Search for the cell housing the specified text and yield its [x, y] center coordinate. 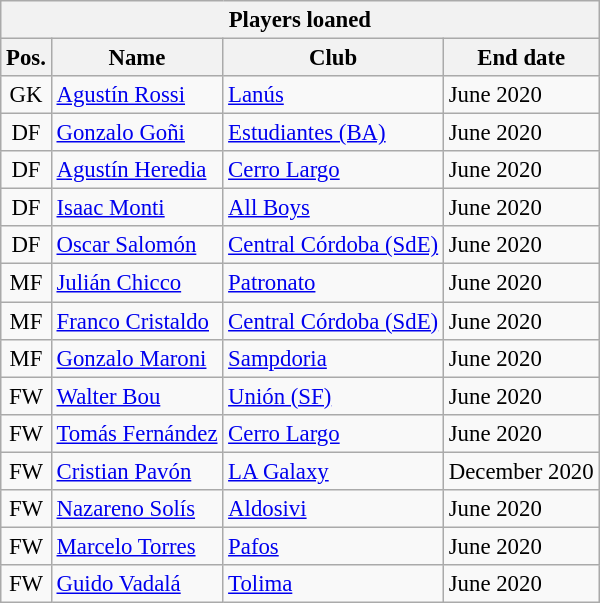
Pos. [26, 58]
Lanús [334, 95]
Aldosivi [334, 509]
Agustín Rossi [137, 95]
Walter Bou [137, 396]
Agustín Heredia [137, 170]
End date [520, 58]
Guido Vadalá [137, 584]
Unión (SF) [334, 396]
Tolima [334, 584]
Club [334, 58]
Cristian Pavón [137, 471]
LA Galaxy [334, 471]
Tomás Fernández [137, 433]
Sampdoria [334, 358]
GK [26, 95]
Pafos [334, 546]
Name [137, 58]
Nazareno Solís [137, 509]
December 2020 [520, 471]
Marcelo Torres [137, 546]
Patronato [334, 283]
Franco Cristaldo [137, 321]
Oscar Salomón [137, 245]
Gonzalo Maroni [137, 358]
Estudiantes (BA) [334, 133]
All Boys [334, 208]
Isaac Monti [137, 208]
Players loaned [300, 20]
Julián Chicco [137, 283]
Gonzalo Goñi [137, 133]
